Output the [x, y] coordinate of the center of the cell containing the given text.  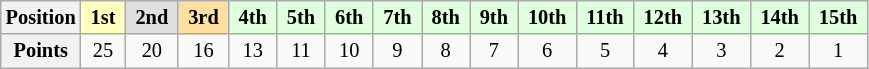
8 [446, 51]
10 [349, 51]
11 [301, 51]
8th [446, 17]
2nd [152, 17]
1 [838, 51]
4th [253, 17]
6 [547, 51]
9 [397, 51]
15th [838, 17]
11th [604, 17]
5th [301, 17]
7th [397, 17]
16 [203, 51]
20 [152, 51]
2 [779, 51]
Points [41, 51]
7 [494, 51]
14th [779, 17]
6th [349, 17]
9th [494, 17]
5 [604, 51]
Position [41, 17]
10th [547, 17]
1st [104, 17]
12th [663, 17]
4 [663, 51]
13th [721, 17]
13 [253, 51]
3 [721, 51]
25 [104, 51]
3rd [203, 17]
